Find where the given text appears and provide that cell's center as (x, y) coordinate. 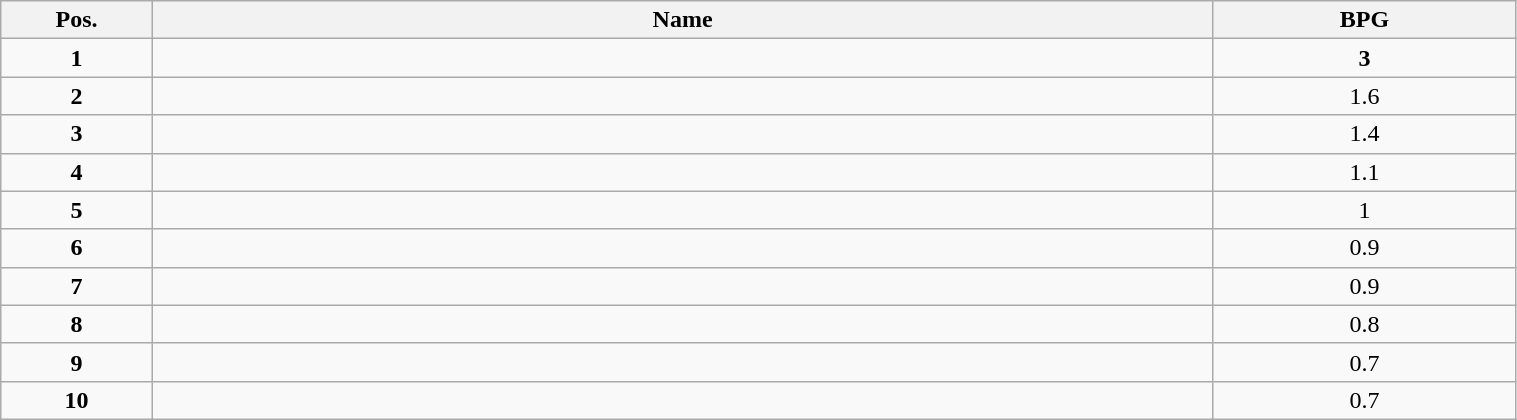
1.1 (1364, 172)
7 (77, 286)
1.6 (1364, 96)
Pos. (77, 20)
4 (77, 172)
9 (77, 362)
5 (77, 210)
8 (77, 324)
6 (77, 248)
0.8 (1364, 324)
Name (682, 20)
BPG (1364, 20)
10 (77, 400)
1.4 (1364, 134)
2 (77, 96)
